Search for the cell housing the specified text and yield its (x, y) center coordinate. 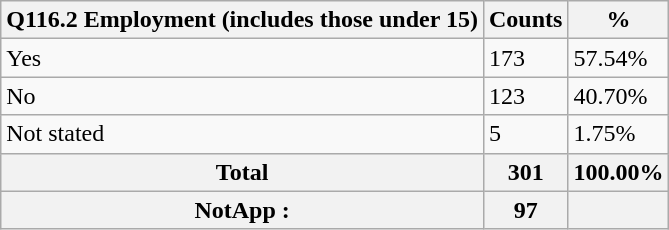
Counts (525, 20)
123 (525, 96)
NotApp : (242, 210)
100.00% (618, 172)
57.54% (618, 58)
97 (525, 210)
301 (525, 172)
1.75% (618, 134)
Not stated (242, 134)
40.70% (618, 96)
No (242, 96)
173 (525, 58)
5 (525, 134)
Q116.2 Employment (includes those under 15) (242, 20)
Total (242, 172)
Yes (242, 58)
% (618, 20)
